Extract the (X, Y) coordinate from the center of the cell holding the provided text.  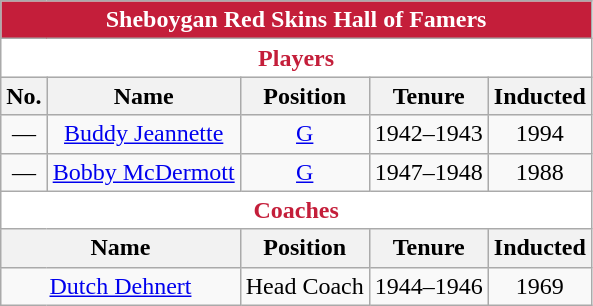
Dutch Dehnert (120, 286)
1988 (540, 172)
Head Coach (304, 286)
Players (296, 58)
1942–1943 (428, 134)
Sheboygan Red Skins Hall of Famers (296, 20)
No. (24, 96)
Bobby McDermott (144, 172)
1969 (540, 286)
1994 (540, 134)
Coaches (296, 210)
1947–1948 (428, 172)
1944–1946 (428, 286)
Buddy Jeannette (144, 134)
